Provide the (x, y) coordinate of the cell's center where the given text is located.  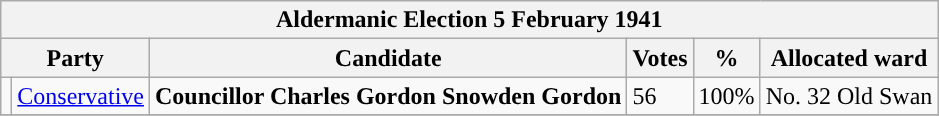
Councillor Charles Gordon Snowden Gordon (388, 96)
Candidate (388, 58)
Allocated ward (849, 58)
100% (726, 96)
Party (76, 58)
56 (660, 96)
Conservative (81, 96)
% (726, 58)
No. 32 Old Swan (849, 96)
Votes (660, 58)
Aldermanic Election 5 February 1941 (470, 20)
